Return [x, y] of the center of cell containing provided text 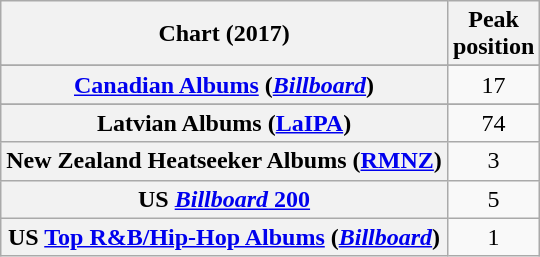
US Top R&B/Hip-Hop Albums (Billboard) [224, 237]
17 [493, 85]
74 [493, 123]
Canadian Albums (Billboard) [224, 85]
1 [493, 237]
Chart (2017) [224, 34]
Latvian Albums (LaIPA) [224, 123]
US Billboard 200 [224, 199]
3 [493, 161]
Peak position [493, 34]
New Zealand Heatseeker Albums (RMNZ) [224, 161]
5 [493, 199]
